Capture the cell that displays the provided text and extract its [X, Y] central coordinate. 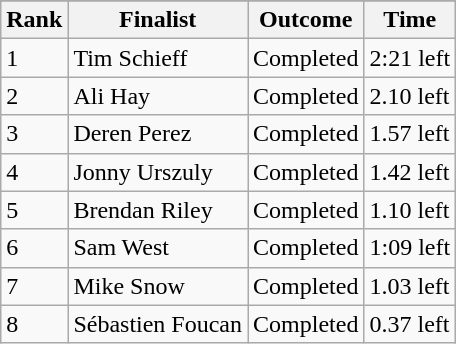
Finalist [158, 20]
1.42 left [410, 172]
6 [34, 248]
Tim Schieff [158, 58]
2 [34, 96]
5 [34, 210]
Time [410, 20]
3 [34, 134]
Sam West [158, 248]
2.10 left [410, 96]
1 [34, 58]
1.03 left [410, 286]
Deren Perez [158, 134]
0.37 left [410, 324]
Sébastien Foucan [158, 324]
7 [34, 286]
1:09 left [410, 248]
1.10 left [410, 210]
Ali Hay [158, 96]
2:21 left [410, 58]
1.57 left [410, 134]
4 [34, 172]
Brendan Riley [158, 210]
Mike Snow [158, 286]
Rank [34, 20]
8 [34, 324]
Outcome [306, 20]
Jonny Urszuly [158, 172]
